Output the [X, Y] coordinate of the center of the cell containing the given text.  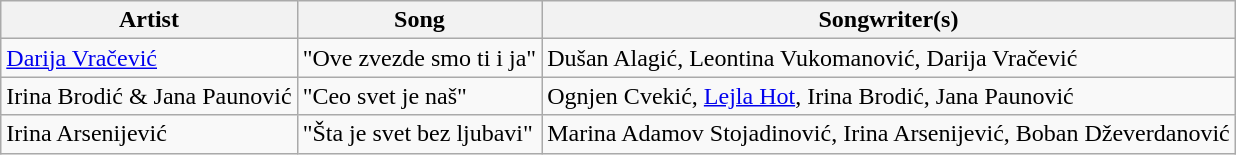
"Šta je svet bez ljubavi" [420, 134]
Irina Brodić & Jana Paunović [149, 96]
Irina Arsenijević [149, 134]
Marina Adamov Stojadinović, Irina Arsenijević, Boban Dževerdanović [889, 134]
"Ceo svet je naš" [420, 96]
"Ove zvezde smo ti i ja" [420, 58]
Songwriter(s) [889, 20]
Artist [149, 20]
Dušan Alagić, Leontina Vukomanović, Darija Vračević [889, 58]
Song [420, 20]
Ognjen Cvekić, Lejla Hot, Irina Brodić, Jana Paunović [889, 96]
Darija Vračević [149, 58]
